Search for the cell housing the specified text and yield its [X, Y] center coordinate. 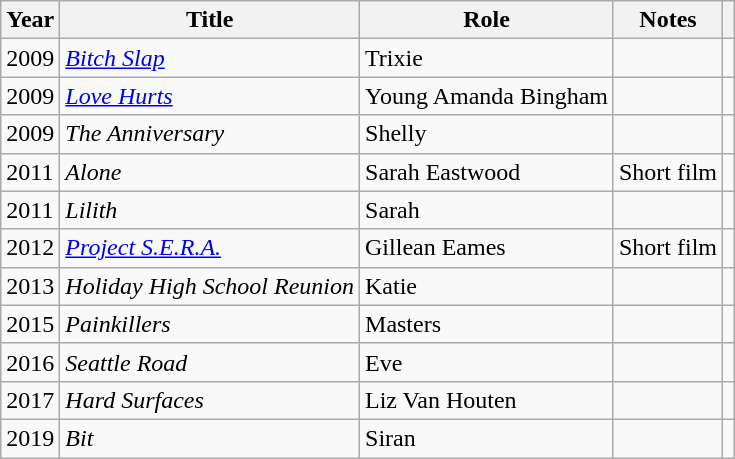
2017 [30, 400]
Project S.E.R.A. [210, 248]
Notes [668, 20]
Shelly [487, 134]
2019 [30, 438]
Eve [487, 362]
Sarah Eastwood [487, 172]
Gillean Eames [487, 248]
Siran [487, 438]
2016 [30, 362]
Liz Van Houten [487, 400]
2015 [30, 324]
Young Amanda Bingham [487, 96]
2012 [30, 248]
Sarah [487, 210]
The Anniversary [210, 134]
Trixie [487, 58]
Lilith [210, 210]
Bit [210, 438]
Alone [210, 172]
Bitch Slap [210, 58]
Holiday High School Reunion [210, 286]
2013 [30, 286]
Year [30, 20]
Role [487, 20]
Love Hurts [210, 96]
Painkillers [210, 324]
Title [210, 20]
Masters [487, 324]
Seattle Road [210, 362]
Katie [487, 286]
Hard Surfaces [210, 400]
